Extract the (x, y) coordinate from the center of the cell holding the provided text.  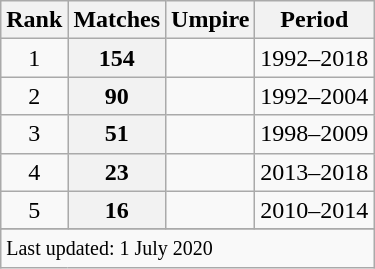
1998–2009 (314, 134)
1992–2018 (314, 58)
1992–2004 (314, 96)
Rank (34, 20)
2 (34, 96)
16 (117, 210)
154 (117, 58)
Period (314, 20)
Last updated: 1 July 2020 (188, 248)
Umpire (210, 20)
3 (34, 134)
2013–2018 (314, 172)
Matches (117, 20)
1 (34, 58)
90 (117, 96)
2010–2014 (314, 210)
23 (117, 172)
51 (117, 134)
5 (34, 210)
4 (34, 172)
